Detect which cell encompasses the target text, then output its [x, y] center coordinate. 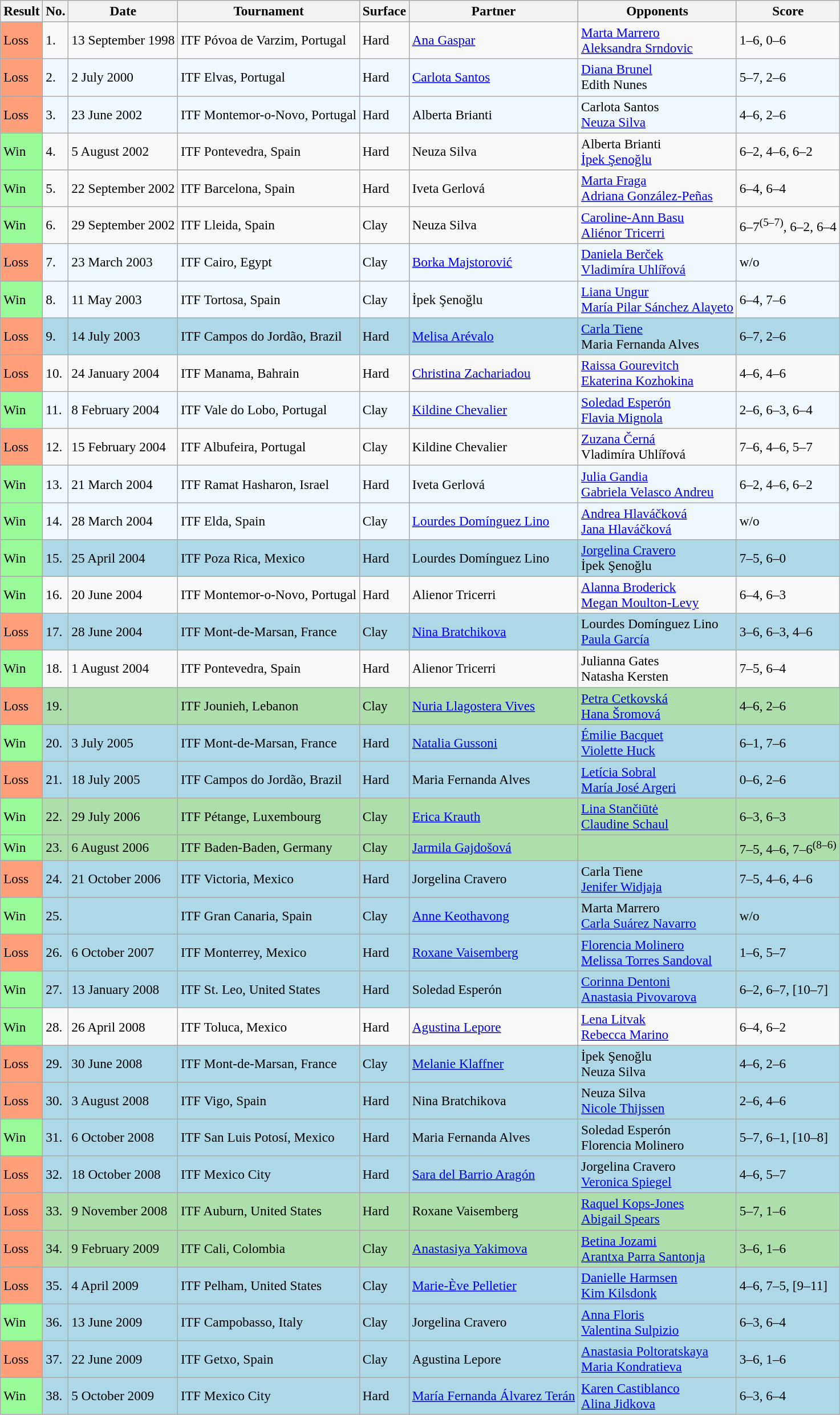
ITF Manama, Bahrain [269, 373]
22 June 2009 [123, 1359]
15. [56, 558]
ITF Victoria, Mexico [269, 879]
Melisa Arévalo [493, 335]
ITF Ramat Hasharon, Israel [269, 484]
7–5, 6–0 [788, 558]
24 January 2004 [123, 373]
0–6, 2–6 [788, 779]
5 August 2002 [123, 151]
7–5, 6–4 [788, 669]
İpek Şenoğlu [493, 299]
ITF Elda, Spain [269, 520]
Jorgelina Cravero İpek Şenoğlu [658, 558]
Anna Floris Valentina Sulpizio [658, 1323]
Marta Fraga Adriana González-Peñas [658, 188]
22 September 2002 [123, 188]
4. [56, 151]
Liana Ungur María Pilar Sánchez Alayeto [658, 299]
6 August 2006 [123, 847]
36. [56, 1323]
ITF Campobasso, Italy [269, 1323]
ITF Tortosa, Spain [269, 299]
29 July 2006 [123, 816]
21. [56, 779]
ITF Toluca, Mexico [269, 1026]
ITF Getxo, Spain [269, 1359]
13 September 1998 [123, 40]
6 October 2008 [123, 1138]
2–6, 4–6 [788, 1100]
Diana Brunel Edith Nunes [658, 78]
20 June 2004 [123, 595]
16. [56, 595]
ITF Gran Canaria, Spain [269, 915]
ITF Jounieh, Lebanon [269, 705]
Surface [384, 11]
1–6, 0–6 [788, 40]
Marta Marrero Aleksandra Srndovic [658, 40]
Julianna Gates Natasha Kersten [658, 669]
Letícia Sobral María José Argeri [658, 779]
29. [56, 1064]
1–6, 5–7 [788, 953]
Neuza Silva Nicole Thijssen [658, 1100]
ITF Poza Rica, Mexico [269, 558]
38. [56, 1396]
No. [56, 11]
ITF Pelham, United States [269, 1285]
18. [56, 669]
23 June 2002 [123, 114]
26. [56, 953]
2 July 2000 [123, 78]
Lina Stančiūtė Claudine Schaul [658, 816]
7–6, 4–6, 5–7 [788, 447]
6–2, 6–7, [10–7] [788, 989]
2–6, 6–3, 6–4 [788, 410]
18 October 2008 [123, 1174]
Christina Zachariadou [493, 373]
Marta Marrero Carla Suárez Navarro [658, 915]
Jorgelina Cravero Veronica Spiegel [658, 1174]
ITF Lleida, Spain [269, 225]
5–7, 2–6 [788, 78]
6–7(5–7), 6–2, 6–4 [788, 225]
13 June 2009 [123, 1323]
Partner [493, 11]
25 April 2004 [123, 558]
20. [56, 743]
7–5, 4–6, 4–6 [788, 879]
10. [56, 373]
7–5, 4–6, 7–6(8–6) [788, 847]
6. [56, 225]
6–4, 6–3 [788, 595]
6 October 2007 [123, 953]
6–1, 7–6 [788, 743]
ITF Auburn, United States [269, 1211]
Andrea Hlaváčková Jana Hlaváčková [658, 520]
5 October 2009 [123, 1396]
18 July 2005 [123, 779]
3–6, 6–3, 4–6 [788, 632]
ITF Elvas, Portugal [269, 78]
Soledad Esperón Florencia Molinero [658, 1138]
Anne Keothavong [493, 915]
32. [56, 1174]
19. [56, 705]
Lourdes Domínguez Lino Paula García [658, 632]
Carla Tiene Jenifer Widjaja [658, 879]
Alberta Brianti İpek Şenoğlu [658, 151]
Tournament [269, 11]
Anastasia Poltoratskaya Maria Kondratieva [658, 1359]
ITF Vigo, Spain [269, 1100]
Lena Litvak Rebecca Marino [658, 1026]
6–4, 6–2 [788, 1026]
9. [56, 335]
29 September 2002 [123, 225]
5. [56, 188]
5–7, 6–1, [10–8] [788, 1138]
26 April 2008 [123, 1026]
9 November 2008 [123, 1211]
María Fernanda Álvarez Terán [493, 1396]
4–6, 4–6 [788, 373]
15 February 2004 [123, 447]
14 July 2003 [123, 335]
9 February 2009 [123, 1248]
Zuzana Černá Vladimíra Uhlířová [658, 447]
3. [56, 114]
Émilie Bacquet Violette Huck [658, 743]
35. [56, 1285]
1 August 2004 [123, 669]
22. [56, 816]
Carla Tiene Maria Fernanda Alves [658, 335]
21 October 2006 [123, 879]
3 August 2008 [123, 1100]
İpek Şenoğlu Neuza Silva [658, 1064]
Soledad Esperón Flavia Mignola [658, 410]
8. [56, 299]
ITF Barcelona, Spain [269, 188]
ITF Póvoa de Varzim, Portugal [269, 40]
1. [56, 40]
Natalia Gussoni [493, 743]
Daniela Berček Vladimíra Uhlířová [658, 262]
Florencia Molinero Melissa Torres Sandoval [658, 953]
6–3, 6–3 [788, 816]
ITF St. Leo, United States [269, 989]
Melanie Klaffner [493, 1064]
24. [56, 879]
30. [56, 1100]
ITF Vale do Lobo, Portugal [269, 410]
17. [56, 632]
13 January 2008 [123, 989]
4–6, 5–7 [788, 1174]
14. [56, 520]
30 June 2008 [123, 1064]
Petra Cetkovská Hana Šromová [658, 705]
ITF Cairo, Egypt [269, 262]
6–4, 7–6 [788, 299]
ITF San Luis Potosí, Mexico [269, 1138]
13. [56, 484]
33. [56, 1211]
Nuria Llagostera Vives [493, 705]
4–6, 7–5, [9–11] [788, 1285]
7. [56, 262]
37. [56, 1359]
Soledad Esperón [493, 989]
Julia Gandia Gabriela Velasco Andreu [658, 484]
Carlota Santos [493, 78]
23. [56, 847]
Sara del Barrio Aragón [493, 1174]
Alberta Brianti [493, 114]
Karen Castiblanco Alina Jidkova [658, 1396]
28 March 2004 [123, 520]
11. [56, 410]
Opponents [658, 11]
Result [22, 11]
11 May 2003 [123, 299]
ITF Albufeira, Portugal [269, 447]
6–4, 6–4 [788, 188]
Date [123, 11]
21 March 2004 [123, 484]
Caroline-Ann Basu Aliénor Tricerri [658, 225]
4 April 2009 [123, 1285]
8 February 2004 [123, 410]
ITF Baden-Baden, Germany [269, 847]
Anastasiya Yakimova [493, 1248]
Danielle Harmsen Kim Kilsdonk [658, 1285]
Alanna Broderick Megan Moulton-Levy [658, 595]
27. [56, 989]
12. [56, 447]
2. [56, 78]
28. [56, 1026]
ITF Monterrey, Mexico [269, 953]
Carlota Santos Neuza Silva [658, 114]
25. [56, 915]
Betina Jozami Arantxa Parra Santonja [658, 1248]
34. [56, 1248]
31. [56, 1138]
23 March 2003 [123, 262]
ITF Pétange, Luxembourg [269, 816]
Corinna Dentoni Anastasia Pivovarova [658, 989]
ITF Cali, Colombia [269, 1248]
Erica Krauth [493, 816]
Borka Majstorović [493, 262]
Raquel Kops-Jones Abigail Spears [658, 1211]
Raissa Gourevitch Ekaterina Kozhokina [658, 373]
Jarmila Gajdošová [493, 847]
Ana Gaspar [493, 40]
5–7, 1–6 [788, 1211]
28 June 2004 [123, 632]
Score [788, 11]
Marie-Ève Pelletier [493, 1285]
3 July 2005 [123, 743]
6–7, 2–6 [788, 335]
